Pinpoint the cell where the given text exists, returning its [x, y] midpoint coordinate. 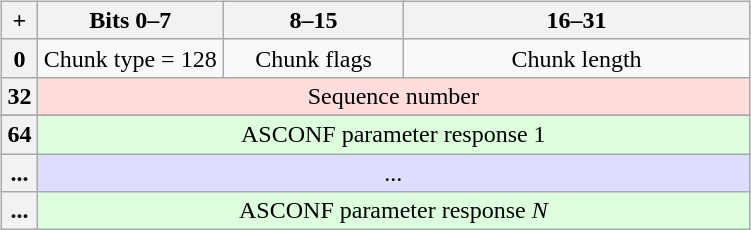
32 [20, 96]
Chunk type = 128 [130, 58]
16–31 [576, 20]
0 [20, 58]
Bits 0–7 [130, 20]
+ [20, 20]
64 [20, 134]
ASCONF parameter response 1 [394, 134]
ASCONF parameter response N [394, 211]
8–15 [314, 20]
Sequence number [394, 96]
Chunk length [576, 58]
Chunk flags [314, 58]
